Extract the [x, y] coordinate from the center of the cell holding the provided text.  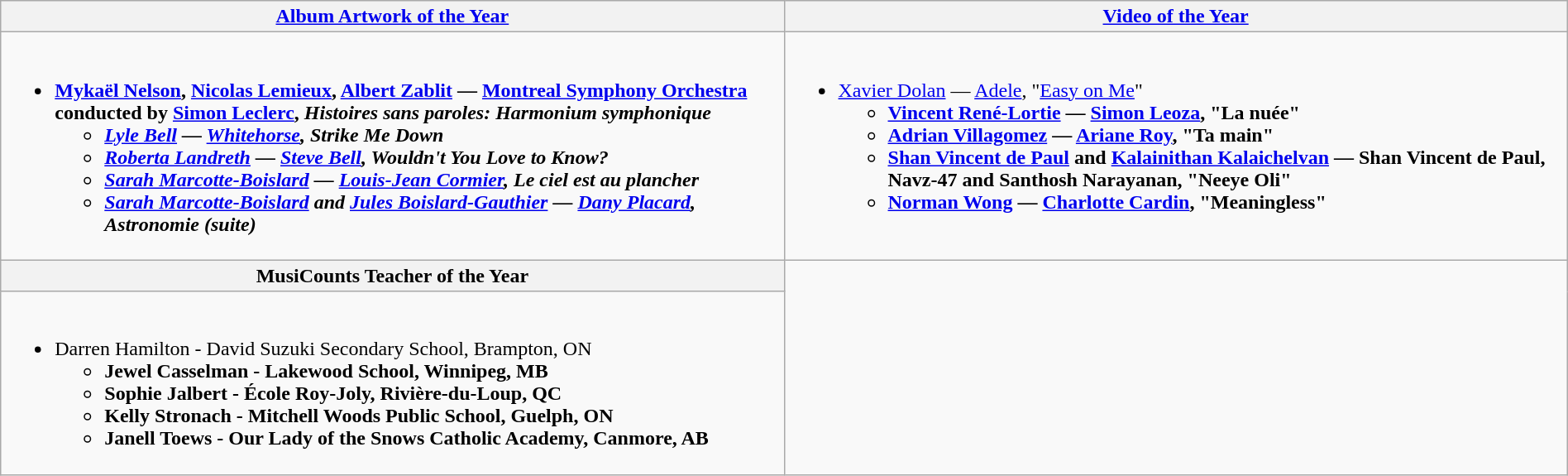
Video of the Year [1176, 17]
MusiCounts Teacher of the Year [392, 276]
Album Artwork of the Year [392, 17]
